From the cell containing the given text, extract its center point as [x, y] coordinate. 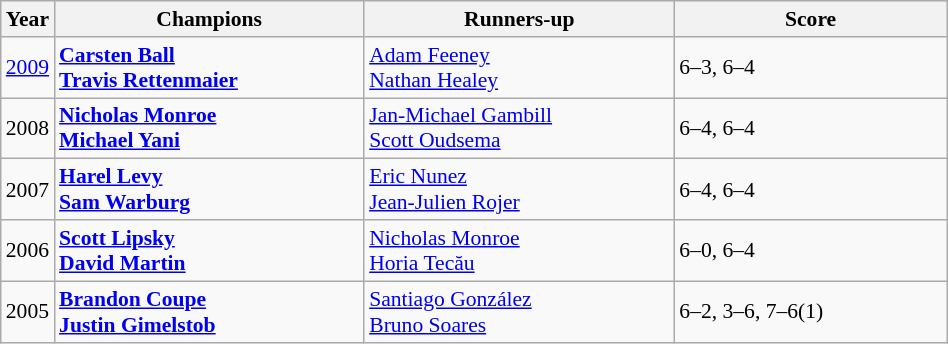
Brandon Coupe Justin Gimelstob [209, 312]
2007 [28, 190]
Jan-Michael Gambill Scott Oudsema [519, 128]
6–2, 3–6, 7–6(1) [810, 312]
Santiago González Bruno Soares [519, 312]
Carsten Ball Travis Rettenmaier [209, 68]
Nicholas Monroe Michael Yani [209, 128]
6–3, 6–4 [810, 68]
Year [28, 19]
Harel Levy Sam Warburg [209, 190]
Nicholas Monroe Horia Tecău [519, 250]
6–0, 6–4 [810, 250]
Scott Lipsky David Martin [209, 250]
2005 [28, 312]
Champions [209, 19]
Eric Nunez Jean-Julien Rojer [519, 190]
2008 [28, 128]
2009 [28, 68]
Adam Feeney Nathan Healey [519, 68]
Runners-up [519, 19]
Score [810, 19]
2006 [28, 250]
